Scan for the cell matching the given text and deliver its (X, Y) coordinate at center. 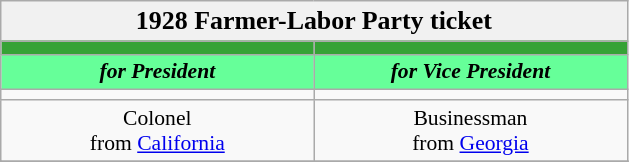
for Vice President (470, 72)
Businessmanfrom Georgia (470, 130)
Colonelfrom California (158, 130)
for President (158, 72)
1928 Farmer-Labor Party ticket (314, 21)
